Pinpoint the cell where the given text exists, returning its (X, Y) midpoint coordinate. 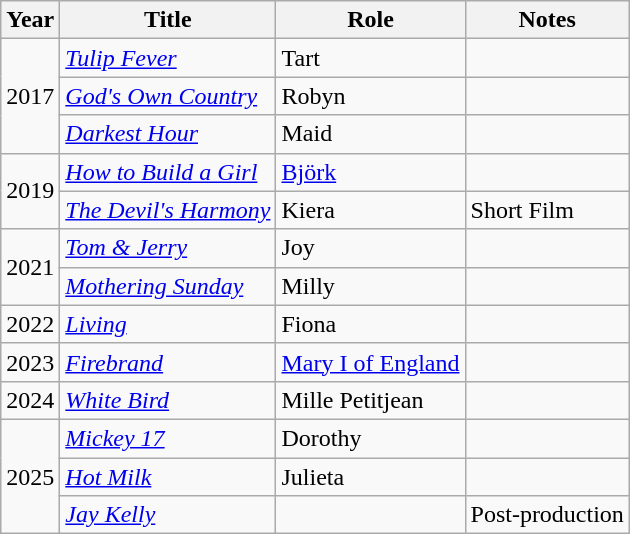
Mary I of England (370, 362)
White Bird (168, 400)
Notes (547, 20)
God's Own Country (168, 96)
2019 (30, 191)
2021 (30, 267)
2025 (30, 476)
Björk (370, 172)
Jay Kelly (168, 515)
Mille Petitjean (370, 400)
Year (30, 20)
Darkest Hour (168, 134)
Kiera (370, 210)
2023 (30, 362)
The Devil's Harmony (168, 210)
Living (168, 324)
How to Build a Girl (168, 172)
Robyn (370, 96)
Short Film (547, 210)
Mickey 17 (168, 438)
Maid (370, 134)
Tom & Jerry (168, 248)
Role (370, 20)
Firebrand (168, 362)
2022 (30, 324)
Post-production (547, 515)
Fiona (370, 324)
Milly (370, 286)
Title (168, 20)
Dorothy (370, 438)
2024 (30, 400)
Tart (370, 58)
Mothering Sunday (168, 286)
Hot Milk (168, 477)
Joy (370, 248)
Tulip Fever (168, 58)
Julieta (370, 477)
2017 (30, 96)
